For the text-containing cell, return its midpoint in [X, Y] coordinate format. 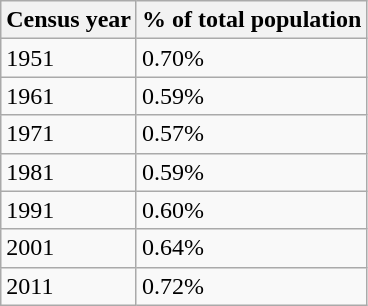
1971 [69, 134]
2011 [69, 286]
0.64% [251, 248]
0.57% [251, 134]
1981 [69, 172]
1991 [69, 210]
Census year [69, 20]
0.60% [251, 210]
2001 [69, 248]
1961 [69, 96]
% of total population [251, 20]
1951 [69, 58]
0.70% [251, 58]
0.72% [251, 286]
